Find where the given text appears and provide that cell's center as [x, y] coordinate. 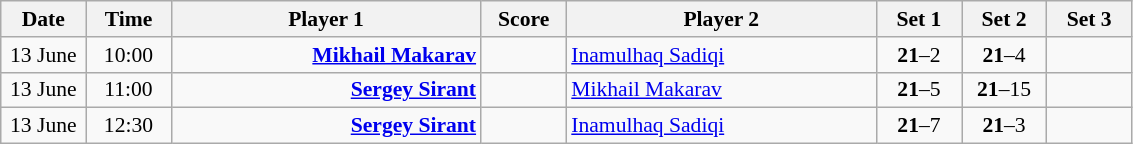
Player 2 [721, 19]
21–15 [1004, 90]
21–5 [918, 90]
10:00 [128, 55]
21–7 [918, 126]
12:30 [128, 126]
Score [524, 19]
Set 3 [1090, 19]
21–3 [1004, 126]
21–2 [918, 55]
Player 1 [326, 19]
Set 2 [1004, 19]
Date [44, 19]
21–4 [1004, 55]
11:00 [128, 90]
Set 1 [918, 19]
Time [128, 19]
